Search for the cell housing the specified text and yield its [x, y] center coordinate. 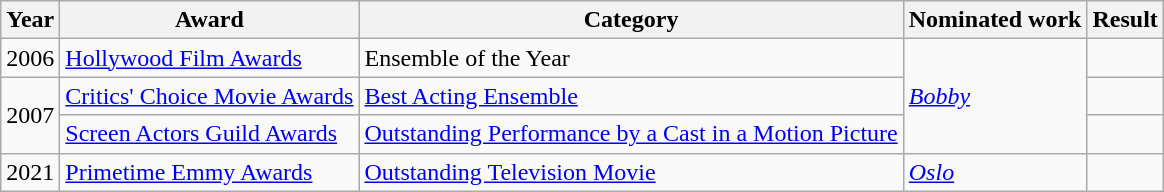
Outstanding Performance by a Cast in a Motion Picture [631, 134]
Hollywood Film Awards [210, 58]
Category [631, 20]
Best Acting Ensemble [631, 96]
Bobby [995, 96]
Oslo [995, 172]
Screen Actors Guild Awards [210, 134]
Nominated work [995, 20]
Result [1125, 20]
2021 [30, 172]
2006 [30, 58]
Ensemble of the Year [631, 58]
Critics' Choice Movie Awards [210, 96]
Outstanding Television Movie [631, 172]
Year [30, 20]
Award [210, 20]
Primetime Emmy Awards [210, 172]
2007 [30, 115]
